Determine the (x, y) coordinate at the center of the cell enclosing the given text.  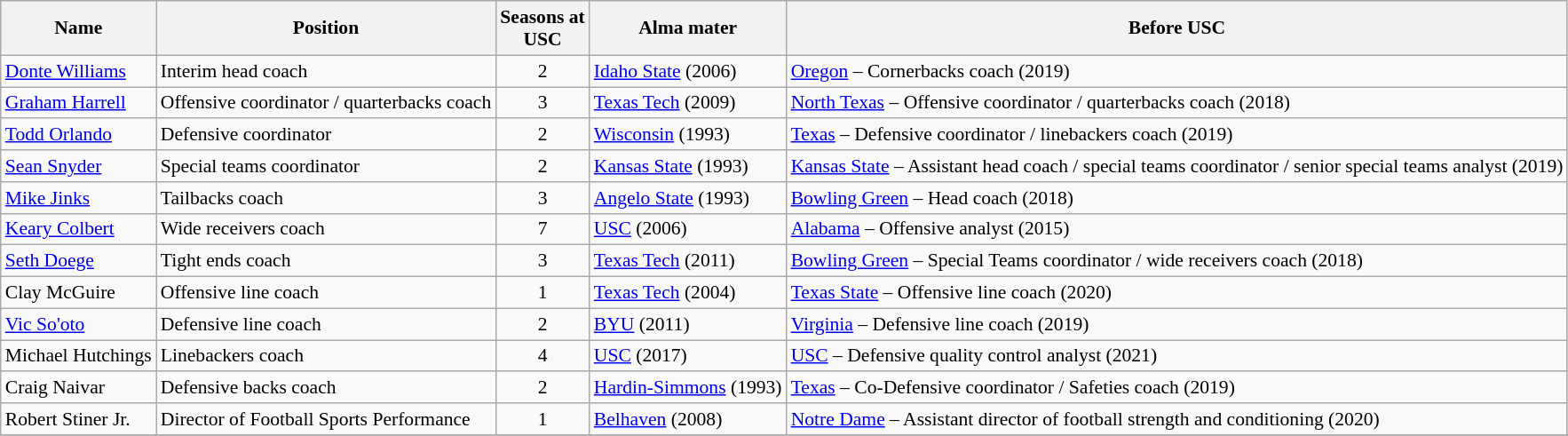
Offensive coordinator / quarterbacks coach (327, 103)
Oregon – Cornerbacks coach (2019) (1177, 71)
USC – Defensive quality control analyst (2021) (1177, 356)
Interim head coach (327, 71)
Texas State – Offensive line coach (2020) (1177, 293)
Texas Tech (2009) (688, 103)
Hardin-Simmons (1993) (688, 388)
Texas – Defensive coordinator / linebackers coach (2019) (1177, 135)
Before USC (1177, 28)
Alabama – Offensive analyst (2015) (1177, 229)
Bowling Green – Head coach (2018) (1177, 198)
BYU (2011) (688, 324)
Kansas State – Assistant head coach / special teams coordinator / senior special teams analyst (2019) (1177, 166)
Belhaven (2008) (688, 419)
Alma mater (688, 28)
Michael Hutchings (78, 356)
Keary Colbert (78, 229)
Angelo State (1993) (688, 198)
Wide receivers coach (327, 229)
Bowling Green – Special Teams coordinator / wide receivers coach (2018) (1177, 261)
Kansas State (1993) (688, 166)
USC (2017) (688, 356)
4 (542, 356)
Special teams coordinator (327, 166)
Mike Jinks (78, 198)
USC (2006) (688, 229)
Defensive backs coach (327, 388)
Seasons atUSC (542, 28)
Virginia – Defensive line coach (2019) (1177, 324)
Wisconsin (1993) (688, 135)
Name (78, 28)
Defensive coordinator (327, 135)
Clay McGuire (78, 293)
Notre Dame – Assistant director of football strength and conditioning (2020) (1177, 419)
Craig Naivar (78, 388)
Seth Doege (78, 261)
Tailbacks coach (327, 198)
Graham Harrell (78, 103)
Texas Tech (2011) (688, 261)
Texas Tech (2004) (688, 293)
7 (542, 229)
Vic So'oto (78, 324)
Idaho State (2006) (688, 71)
Position (327, 28)
Sean Snyder (78, 166)
Robert Stiner Jr. (78, 419)
Offensive line coach (327, 293)
Linebackers coach (327, 356)
Texas – Co-Defensive coordinator / Safeties coach (2019) (1177, 388)
Todd Orlando (78, 135)
Defensive line coach (327, 324)
Donte Williams (78, 71)
Tight ends coach (327, 261)
Director of Football Sports Performance (327, 419)
North Texas – Offensive coordinator / quarterbacks coach (2018) (1177, 103)
